Pinpoint the cell where the given text exists, returning its (X, Y) midpoint coordinate. 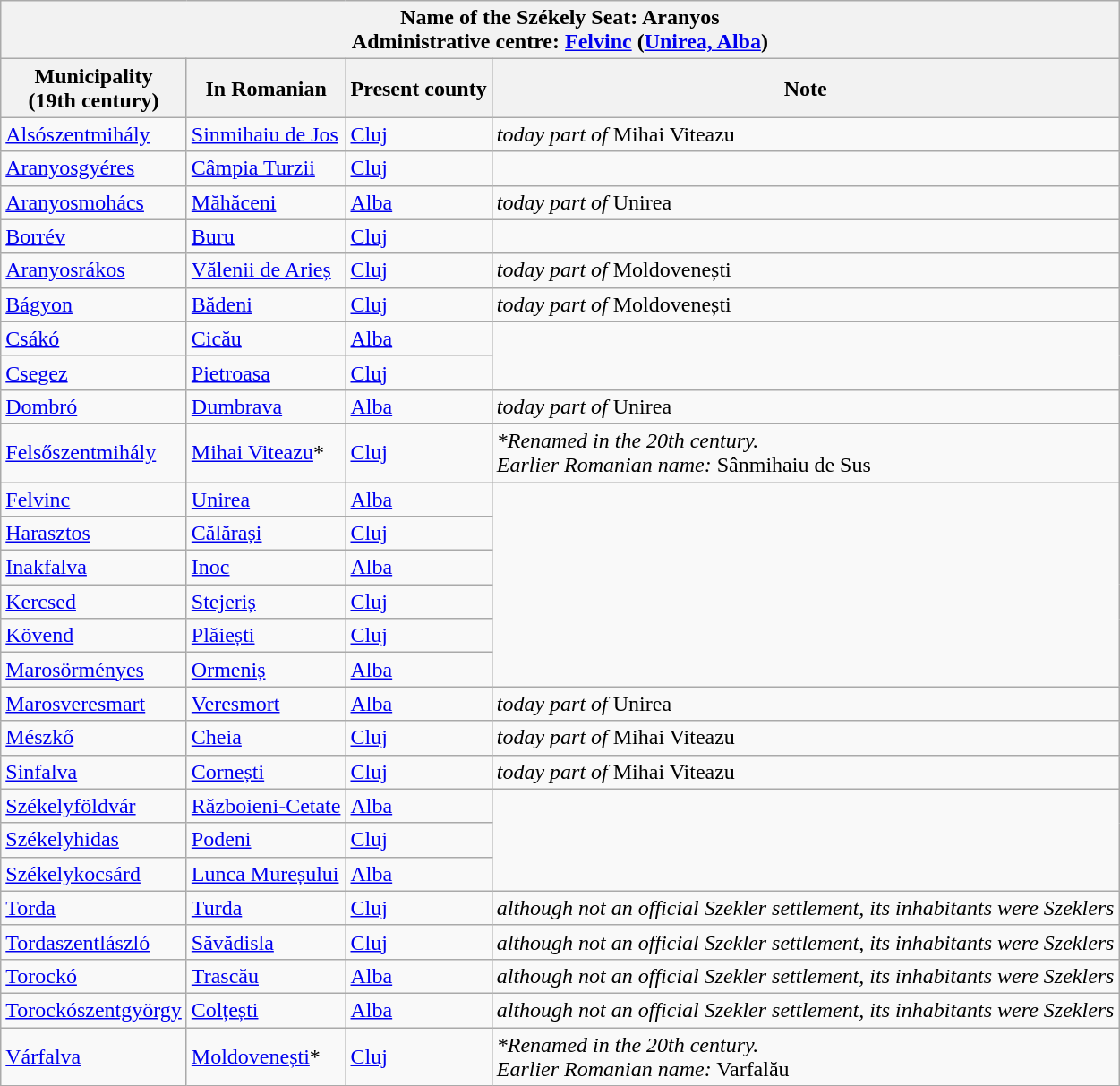
Veresmort (266, 704)
Mészkő (94, 738)
Bădeni (266, 304)
Cicău (266, 338)
Mihai Viteazu* (266, 453)
Torda (94, 908)
Stejeriș (266, 602)
Dombró (94, 406)
Podeni (266, 840)
Felsőszentmihály (94, 453)
Moldovenești* (266, 1056)
Harasztos (94, 534)
Name of the Székely Seat: Aranyos Administrative centre: Felvinc (Unirea, Alba) (560, 30)
Pietroasa (266, 372)
Inakfalva (94, 568)
Trascău (266, 976)
Note (806, 88)
Marosveresmart (94, 704)
*Renamed in the 20th century.Earlier Romanian name: Varfalău (806, 1056)
Torockó (94, 976)
Inoc (266, 568)
Aranyosrákos (94, 270)
Borrév (94, 236)
Cornești (266, 772)
Lunca Mureșului (266, 874)
Săvădisla (266, 942)
Măhăceni (266, 202)
Buru (266, 236)
Unirea (266, 499)
Municipality (19th century) (94, 88)
Felvinc (94, 499)
Marosörményes (94, 670)
Kercsed (94, 602)
Călărași (266, 534)
Várfalva (94, 1056)
Aranyosgyéres (94, 168)
Csegez (94, 372)
Ormeniș (266, 670)
Csákó (94, 338)
Aranyosmohács (94, 202)
Alsószentmihály (94, 134)
Tordaszentlászló (94, 942)
Present county (419, 88)
Székelyhidas (94, 840)
Războieni-Cetate (266, 806)
*Renamed in the 20th century.Earlier Romanian name: Sânmihaiu de Sus (806, 453)
Colțești (266, 1010)
Sinfalva (94, 772)
Kövend (94, 636)
Székelykocsárd (94, 874)
Câmpia Turzii (266, 168)
Sinmihaiu de Jos (266, 134)
Turda (266, 908)
Bágyon (94, 304)
Székelyföldvár (94, 806)
Cheia (266, 738)
Vălenii de Arieș (266, 270)
Torockószentgyörgy (94, 1010)
In Romanian (266, 88)
Dumbrava (266, 406)
Plăiești (266, 636)
